For the text-containing cell, return its midpoint in (X, Y) coordinate format. 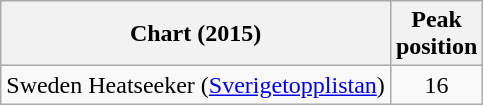
Sweden Heatseeker (Sverigetopplistan) (196, 85)
Chart (2015) (196, 34)
Peakposition (436, 34)
16 (436, 85)
